For the text-containing cell, return its midpoint in (x, y) coordinate format. 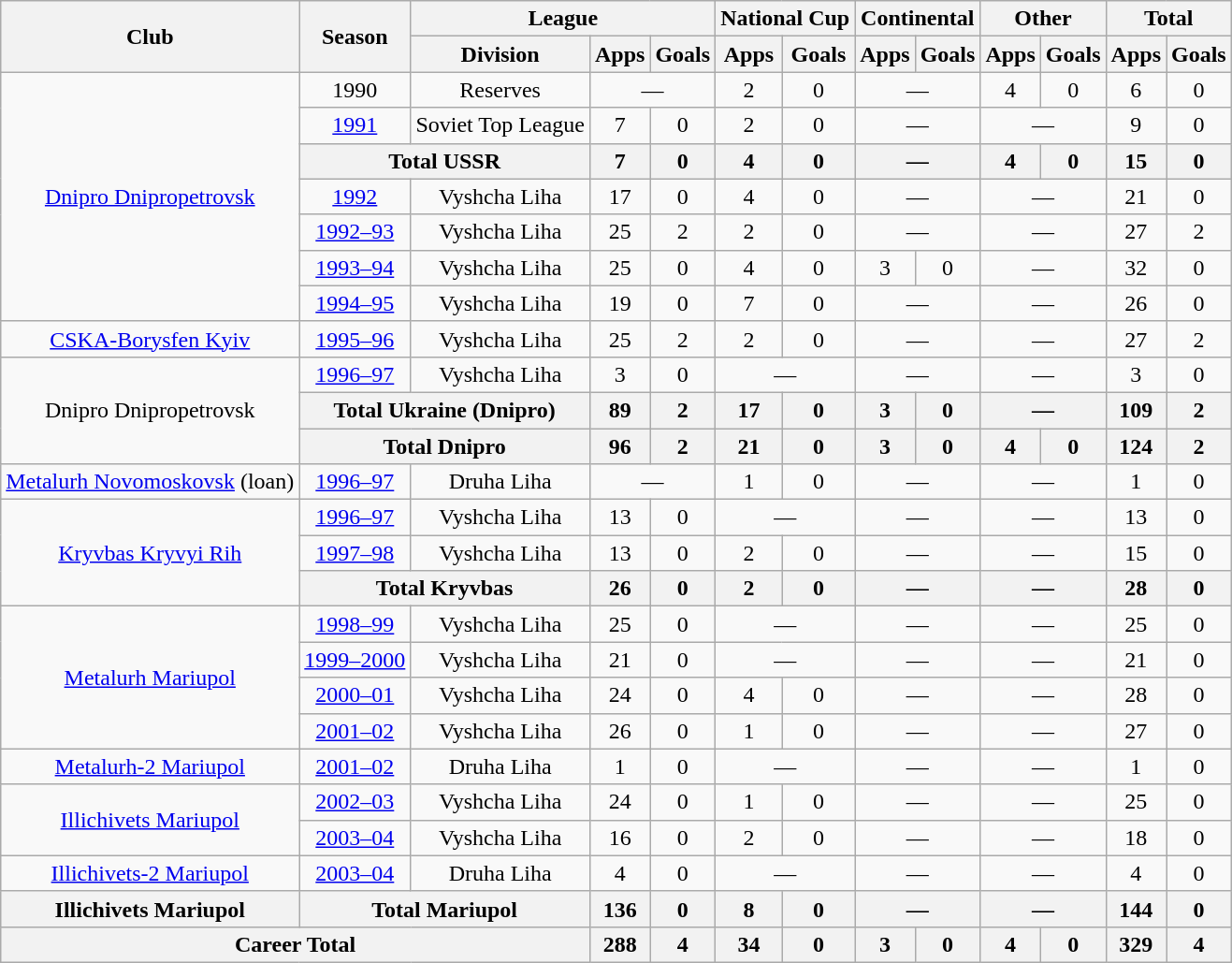
136 (619, 909)
9 (1136, 125)
124 (1136, 446)
1992–93 (355, 232)
1998–99 (355, 624)
Soviet Top League (500, 125)
Other (1043, 19)
16 (619, 838)
1990 (355, 90)
2002–03 (355, 802)
1994–95 (355, 303)
Continental (918, 19)
1992 (355, 197)
1993–94 (355, 268)
109 (1136, 410)
19 (619, 303)
Metalurh Novomoskovsk (loan) (150, 482)
Total Kryvbas (445, 589)
144 (1136, 909)
Season (355, 36)
1995–96 (355, 339)
Metalurh Mariupol (150, 678)
Total Dnipro (445, 446)
89 (619, 410)
32 (1136, 268)
CSKA-Borysfen Kyiv (150, 339)
Illichivets-2 Mariupol (150, 873)
1997–98 (355, 553)
Metalurh-2 Mariupol (150, 766)
34 (749, 944)
Division (500, 54)
1999–2000 (355, 660)
Total (1168, 19)
Club (150, 36)
329 (1136, 944)
6 (1136, 90)
96 (619, 446)
Reserves (500, 90)
League (563, 19)
1991 (355, 125)
National Cup (786, 19)
Total Ukraine (Dnipro) (445, 410)
Total USSR (445, 161)
Career Total (296, 944)
2000–01 (355, 695)
288 (619, 944)
8 (749, 909)
18 (1136, 838)
Kryvbas Kryvyi Rih (150, 553)
Total Mariupol (445, 909)
